Determine the (x, y) coordinate at the center of the cell enclosing the given text.  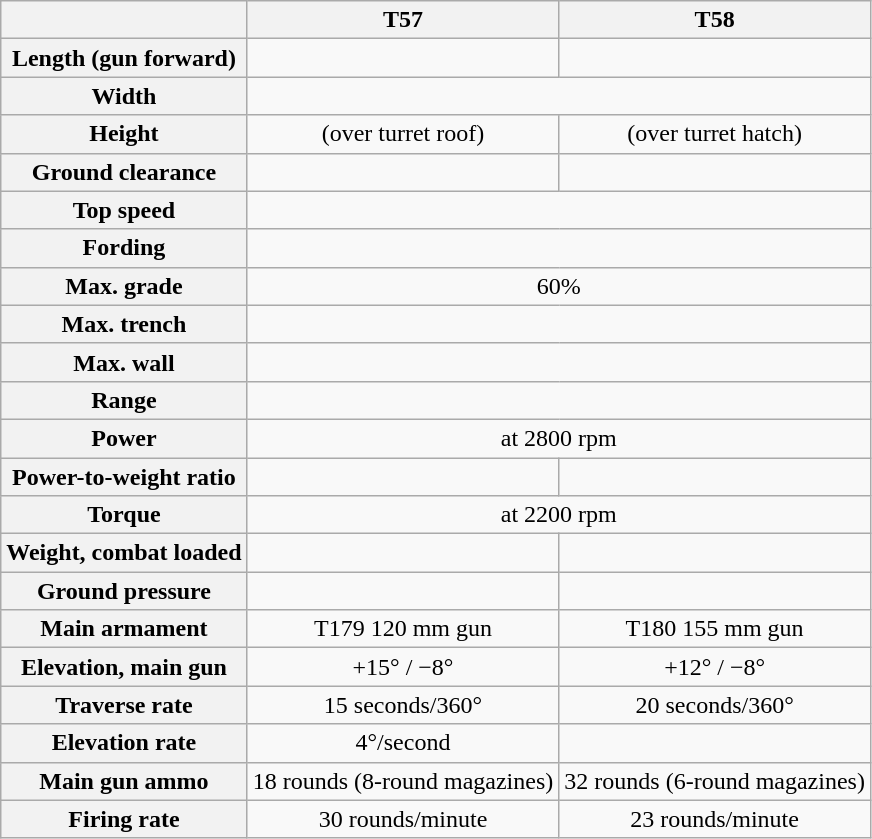
Max. trench (124, 324)
Max. wall (124, 362)
Firing rate (124, 819)
+12° / −8° (715, 667)
Elevation rate (124, 743)
Width (124, 96)
Torque (124, 515)
20 seconds/360° (715, 705)
at 2800 rpm (558, 438)
(over turret hatch) (715, 134)
30 rounds/minute (403, 819)
Weight, combat loaded (124, 553)
Range (124, 400)
T179 120 mm gun (403, 629)
4°/second (403, 743)
T57 (403, 20)
Power-to-weight ratio (124, 477)
Main gun ammo (124, 781)
23 rounds/minute (715, 819)
18 rounds (8-round magazines) (403, 781)
+15° / −8° (403, 667)
32 rounds (6-round magazines) (715, 781)
Ground clearance (124, 172)
60% (558, 286)
T180 155 mm gun (715, 629)
T58 (715, 20)
Top speed (124, 210)
Power (124, 438)
Fording (124, 248)
Traverse rate (124, 705)
Length (gun forward) (124, 58)
Height (124, 134)
15 seconds/360° (403, 705)
Elevation, main gun (124, 667)
Ground pressure (124, 591)
Max. grade (124, 286)
(over turret roof) (403, 134)
Main armament (124, 629)
at 2200 rpm (558, 515)
